Determine the (x, y) coordinate at the center of the cell enclosing the given text.  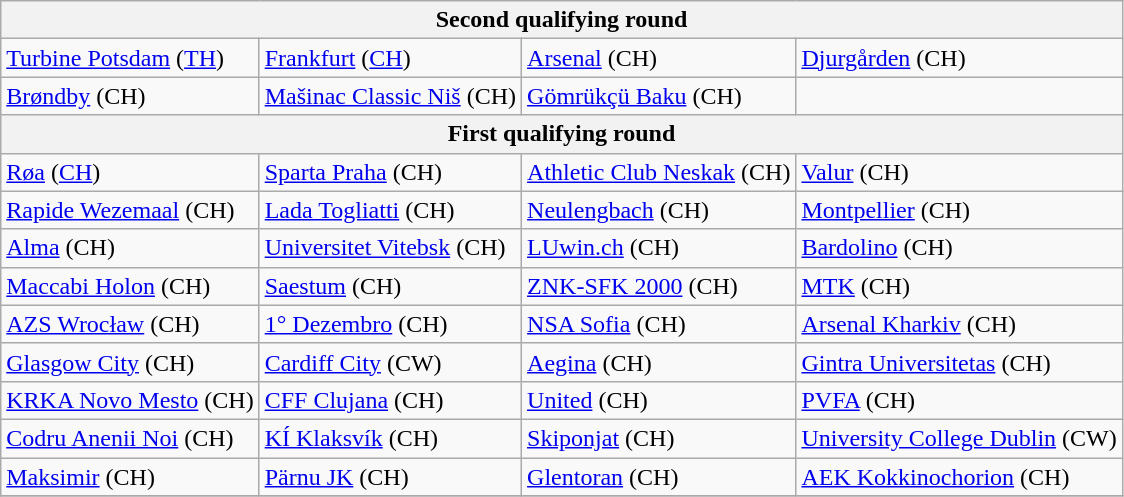
Rapide Wezemaal (CH) (130, 210)
KÍ Klaksvík (CH) (390, 438)
AEK Kokkinochorion (CH) (959, 477)
CFF Clujana (CH) (390, 400)
Frankfurt (CH) (390, 58)
Glentoran (CH) (659, 477)
Codru Anenii Noi (CH) (130, 438)
Maksimir (CH) (130, 477)
1° Dezembro (CH) (390, 324)
Montpellier (CH) (959, 210)
University College Dublin (CW) (959, 438)
PVFA (CH) (959, 400)
Bardolino (CH) (959, 248)
Neulengbach (CH) (659, 210)
MTK (CH) (959, 286)
AZS Wrocław (CH) (130, 324)
Djurgården (CH) (959, 58)
LUwin.ch (CH) (659, 248)
Arsenal (CH) (659, 58)
ZNK-SFK 2000 (CH) (659, 286)
Glasgow City (CH) (130, 362)
Gintra Universitetas (CH) (959, 362)
Sparta Praha (CH) (390, 172)
Cardiff City (CW) (390, 362)
Saestum (CH) (390, 286)
Universitet Vitebsk (CH) (390, 248)
Skiponjat (CH) (659, 438)
Athletic Club Neskak (CH) (659, 172)
Mašinac Classic Niš (CH) (390, 96)
Turbine Potsdam (TH) (130, 58)
Valur (CH) (959, 172)
Aegina (CH) (659, 362)
NSA Sofia (CH) (659, 324)
Brøndby (CH) (130, 96)
Pärnu JK (CH) (390, 477)
Second qualifying round (562, 20)
Alma (CH) (130, 248)
Maccabi Holon (CH) (130, 286)
United (CH) (659, 400)
Gömrükçü Baku (CH) (659, 96)
Lada Togliatti (CH) (390, 210)
Røa (CH) (130, 172)
Arsenal Kharkiv (CH) (959, 324)
KRKA Novo Mesto (CH) (130, 400)
First qualifying round (562, 134)
